For the text-containing cell, return its midpoint in [x, y] coordinate format. 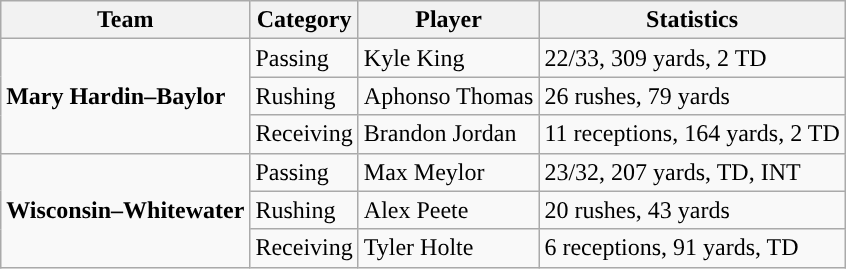
Brandon Jordan [448, 134]
26 rushes, 79 yards [692, 96]
11 receptions, 164 yards, 2 TD [692, 134]
20 rushes, 43 yards [692, 210]
Alex Peete [448, 210]
Mary Hardin–Baylor [126, 96]
Aphonso Thomas [448, 96]
Player [448, 20]
6 receptions, 91 yards, TD [692, 248]
Category [304, 20]
Kyle King [448, 58]
23/32, 207 yards, TD, INT [692, 172]
Statistics [692, 20]
Wisconsin–Whitewater [126, 210]
Max Meylor [448, 172]
Team [126, 20]
22/33, 309 yards, 2 TD [692, 58]
Tyler Holte [448, 248]
